Return (X, Y) of the center of cell containing provided text 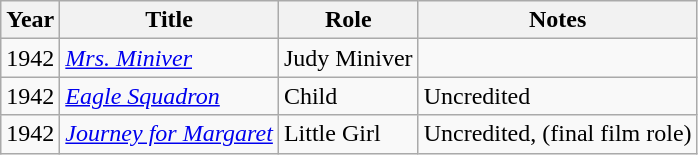
Judy Miniver (348, 58)
Eagle Squadron (170, 96)
Role (348, 20)
Mrs. Miniver (170, 58)
Notes (558, 20)
Title (170, 20)
Journey for Margaret (170, 134)
Uncredited (558, 96)
Uncredited, (final film role) (558, 134)
Little Girl (348, 134)
Child (348, 96)
Year (30, 20)
